For the text-containing cell, return its midpoint in (X, Y) coordinate format. 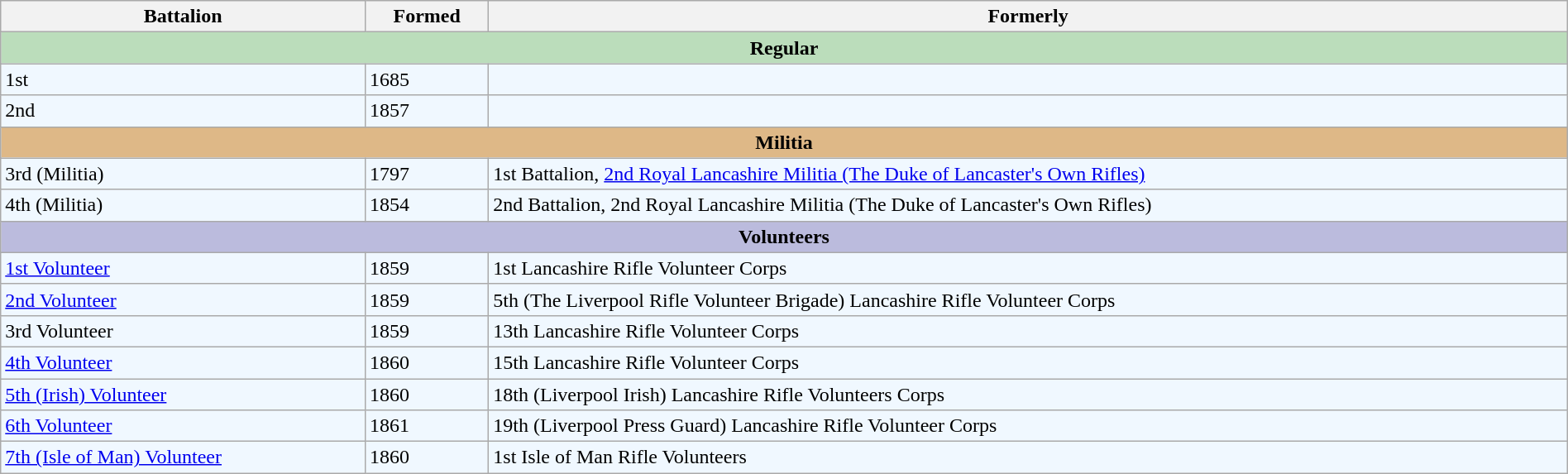
1797 (427, 174)
6th Volunteer (184, 426)
1st (184, 79)
Volunteers (784, 237)
7th (Isle of Man) Volunteer (184, 457)
1st Lancashire Rifle Volunteer Corps (1028, 268)
1857 (427, 111)
5th (Irish) Volunteer (184, 395)
1st Isle of Man Rifle Volunteers (1028, 457)
2nd Battalion, 2nd Royal Lancashire Militia (The Duke of Lancaster's Own Rifles) (1028, 205)
1st Volunteer (184, 268)
18th (Liverpool Irish) Lancashire Rifle Volunteers Corps (1028, 395)
15th Lancashire Rifle Volunteer Corps (1028, 362)
Militia (784, 142)
4th Volunteer (184, 362)
Formerly (1028, 17)
2nd Volunteer (184, 299)
1685 (427, 79)
Regular (784, 48)
5th (The Liverpool Rifle Volunteer Brigade) Lancashire Rifle Volunteer Corps (1028, 299)
1861 (427, 426)
2nd (184, 111)
19th (Liverpool Press Guard) Lancashire Rifle Volunteer Corps (1028, 426)
Formed (427, 17)
4th (Militia) (184, 205)
3rd (Militia) (184, 174)
1st Battalion, 2nd Royal Lancashire Militia (The Duke of Lancaster's Own Rifles) (1028, 174)
1854 (427, 205)
13th Lancashire Rifle Volunteer Corps (1028, 331)
3rd Volunteer (184, 331)
Battalion (184, 17)
